From the cell containing the given text, extract its center point as (X, Y) coordinate. 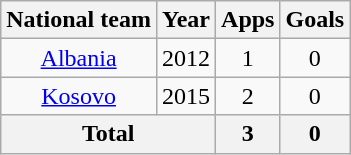
Total (108, 134)
Goals (315, 20)
1 (248, 58)
Apps (248, 20)
Year (186, 20)
2015 (186, 96)
National team (79, 20)
2012 (186, 58)
Albania (79, 58)
Kosovo (79, 96)
3 (248, 134)
2 (248, 96)
